For the text-containing cell, return its midpoint in [X, Y] coordinate format. 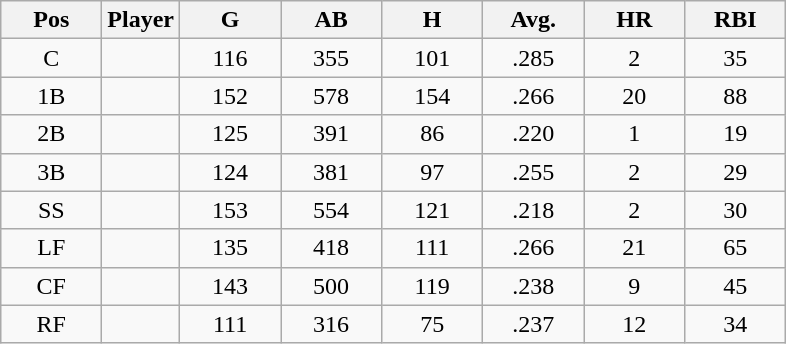
75 [432, 324]
9 [634, 286]
153 [230, 210]
124 [230, 172]
86 [432, 134]
H [432, 20]
1 [634, 134]
20 [634, 96]
121 [432, 210]
30 [736, 210]
29 [736, 172]
LF [52, 248]
Player [141, 20]
.238 [534, 286]
G [230, 20]
RBI [736, 20]
19 [736, 134]
381 [332, 172]
CF [52, 286]
12 [634, 324]
143 [230, 286]
.285 [534, 58]
125 [230, 134]
35 [736, 58]
97 [432, 172]
RF [52, 324]
1B [52, 96]
45 [736, 286]
.255 [534, 172]
101 [432, 58]
116 [230, 58]
3B [52, 172]
554 [332, 210]
418 [332, 248]
135 [230, 248]
88 [736, 96]
152 [230, 96]
21 [634, 248]
SS [52, 210]
Avg. [534, 20]
578 [332, 96]
Pos [52, 20]
119 [432, 286]
.237 [534, 324]
.220 [534, 134]
HR [634, 20]
65 [736, 248]
355 [332, 58]
AB [332, 20]
500 [332, 286]
391 [332, 134]
316 [332, 324]
C [52, 58]
154 [432, 96]
.218 [534, 210]
2B [52, 134]
34 [736, 324]
